Pinpoint the cell where the given text exists, returning its (x, y) midpoint coordinate. 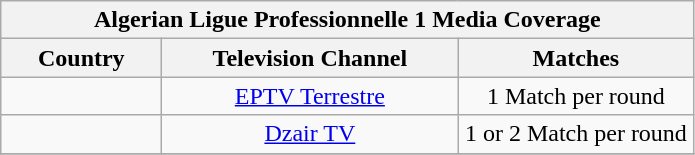
1 Match per round (576, 96)
1 or 2 Match per round (576, 134)
EPTV Terrestre (310, 96)
Dzair TV (310, 134)
Matches (576, 58)
Algerian Ligue Professionnelle 1 Media Coverage (348, 20)
Television Channel (310, 58)
Country (82, 58)
